Return the [x, y] coordinate for the center point of the cell that contains the specified text.  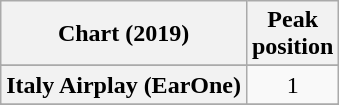
Peakposition [292, 34]
1 [292, 85]
Chart (2019) [124, 34]
Italy Airplay (EarOne) [124, 85]
